Pinpoint the cell where the given text exists, returning its [x, y] midpoint coordinate. 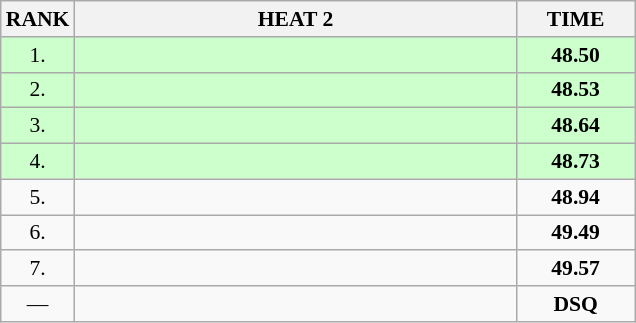
49.57 [576, 269]
5. [38, 197]
2. [38, 90]
48.53 [576, 90]
RANK [38, 19]
1. [38, 55]
48.64 [576, 126]
6. [38, 233]
48.50 [576, 55]
48.73 [576, 162]
7. [38, 269]
DSQ [576, 304]
48.94 [576, 197]
49.49 [576, 233]
TIME [576, 19]
3. [38, 126]
— [38, 304]
4. [38, 162]
HEAT 2 [295, 19]
